Detect which cell encompasses the target text, then output its (x, y) center coordinate. 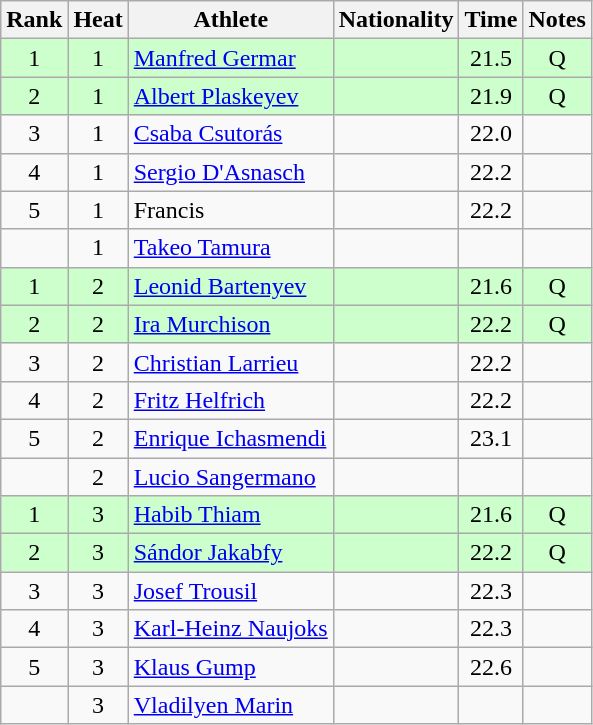
Takeo Tamura (230, 248)
Sergio D'Asnasch (230, 172)
Rank (34, 20)
21.9 (491, 96)
Josef Trousil (230, 591)
22.0 (491, 134)
Habib Thiam (230, 515)
23.1 (491, 438)
Time (491, 20)
Karl-Heinz Naujoks (230, 629)
Leonid Bartenyev (230, 286)
Fritz Helfrich (230, 400)
Nationality (396, 20)
Manfred Germar (230, 58)
Vladilyen Marin (230, 705)
Csaba Csutorás (230, 134)
Sándor Jakabfy (230, 553)
Enrique Ichasmendi (230, 438)
22.6 (491, 667)
Albert Plaskeyev (230, 96)
Notes (557, 20)
Athlete (230, 20)
21.5 (491, 58)
Klaus Gump (230, 667)
Ira Murchison (230, 324)
Francis (230, 210)
Lucio Sangermano (230, 477)
Christian Larrieu (230, 362)
Heat (98, 20)
